Determine the (x, y) coordinate at the center of the cell enclosing the given text.  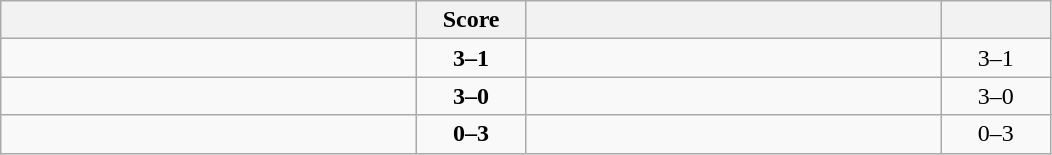
Score (472, 20)
